Locate the cell with the specified text and output its [X, Y] center coordinate. 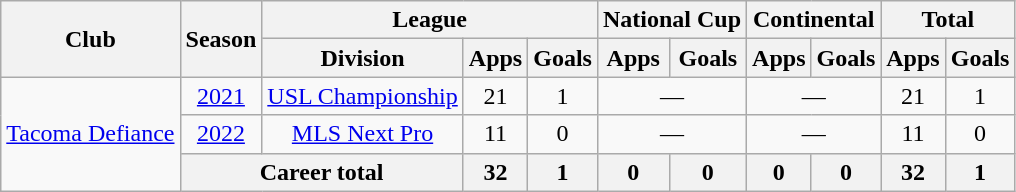
Tacoma Defiance [90, 134]
National Cup [672, 20]
Division [363, 58]
MLS Next Pro [363, 134]
2022 [221, 134]
Career total [322, 172]
League [430, 20]
Season [221, 39]
Total [948, 20]
2021 [221, 96]
USL Championship [363, 96]
Continental [814, 20]
Club [90, 39]
